Capture the cell that displays the provided text and extract its [X, Y] central coordinate. 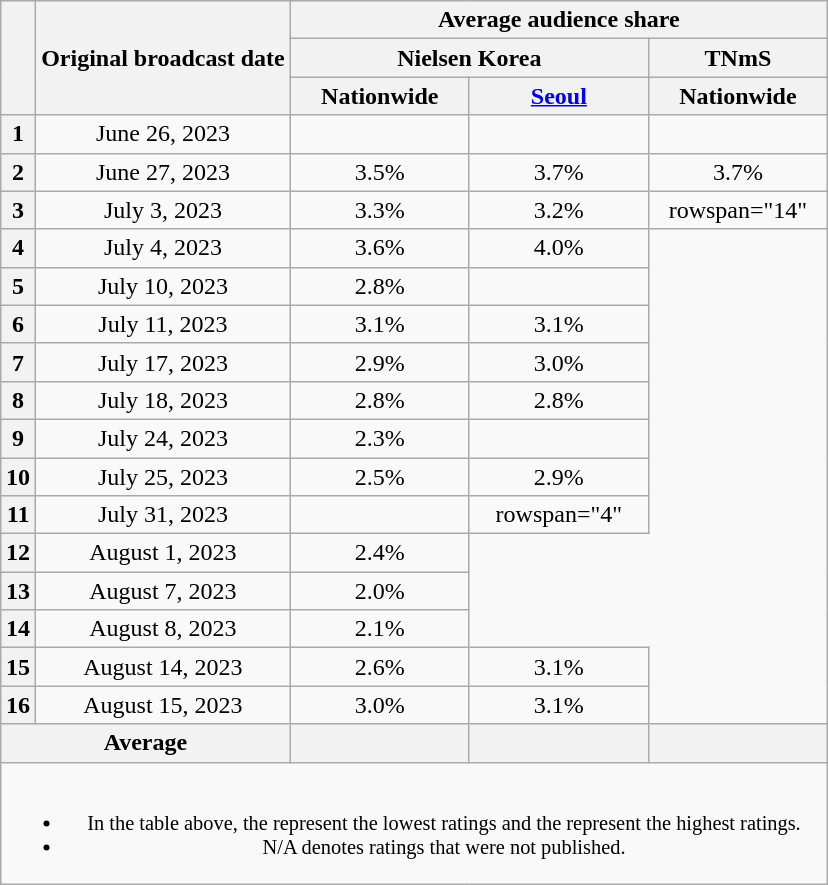
8 [18, 400]
14 [18, 629]
4 [18, 248]
16 [18, 705]
July 31, 2023 [164, 515]
7 [18, 362]
August 15, 2023 [164, 705]
June 26, 2023 [164, 134]
June 27, 2023 [164, 172]
In the table above, the represent the lowest ratings and the represent the highest ratings.N/A denotes ratings that were not published. [414, 823]
2.0% [380, 591]
July 3, 2023 [164, 210]
Nielsen Korea [469, 58]
9 [18, 438]
2 [18, 172]
10 [18, 477]
6 [18, 324]
13 [18, 591]
5 [18, 286]
rowspan="14" [738, 210]
Original broadcast date [164, 58]
TNmS [738, 58]
July 24, 2023 [164, 438]
rowspan="4" [558, 515]
2.3% [380, 438]
3.3% [380, 210]
3 [18, 210]
2.4% [380, 553]
12 [18, 553]
2.6% [380, 667]
3.2% [558, 210]
11 [18, 515]
July 25, 2023 [164, 477]
August 14, 2023 [164, 667]
July 4, 2023 [164, 248]
Seoul [558, 96]
Average [146, 743]
July 17, 2023 [164, 362]
July 11, 2023 [164, 324]
August 7, 2023 [164, 591]
July 10, 2023 [164, 286]
2.1% [380, 629]
4.0% [558, 248]
3.6% [380, 248]
3.5% [380, 172]
2.5% [380, 477]
July 18, 2023 [164, 400]
15 [18, 667]
Average audience share [558, 20]
August 8, 2023 [164, 629]
1 [18, 134]
August 1, 2023 [164, 553]
